Locate the cell with the specified text and output its [x, y] center coordinate. 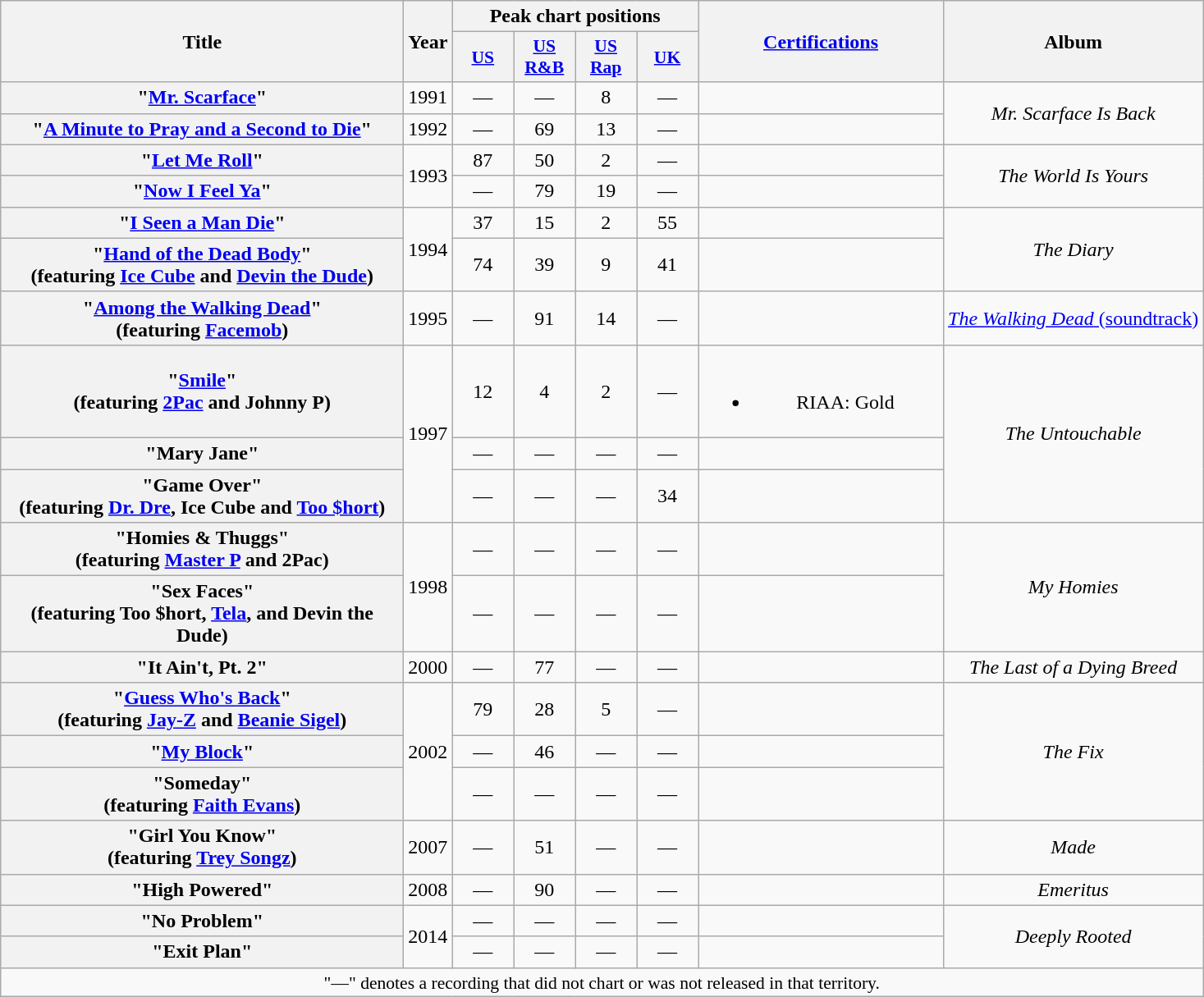
"It Ain't, Pt. 2" [202, 667]
"Let Me Roll" [202, 160]
"Mr. Scarface" [202, 98]
"Exit Plan" [202, 952]
"Sex Faces"(featuring Too $hort, Tela, and Devin the Dude) [202, 614]
Emeritus [1074, 890]
51 [545, 847]
USRap [606, 57]
"Among the Walking Dead"(featuring Facemob) [202, 318]
87 [483, 160]
Title [202, 41]
The Fix [1074, 752]
1995 [428, 318]
46 [545, 752]
2008 [428, 890]
Mr. Scarface Is Back [1074, 113]
4 [545, 391]
50 [545, 160]
1993 [428, 176]
41 [668, 264]
UK [668, 57]
2000 [428, 667]
1998 [428, 588]
The Diary [1074, 249]
1997 [428, 433]
Made [1074, 847]
69 [545, 129]
14 [606, 318]
Album [1074, 41]
9 [606, 264]
1992 [428, 129]
The Walking Dead (soundtrack) [1074, 318]
"Mary Jane" [202, 453]
The Last of a Dying Breed [1074, 667]
"Someday" (featuring Faith Evans) [202, 794]
2002 [428, 752]
RIAA: Gold [821, 391]
"Smile"(featuring 2Pac and Johnny P) [202, 391]
Deeply Rooted [1074, 936]
US [483, 57]
USR&B [545, 57]
My Homies [1074, 588]
"—" denotes a recording that did not chart or was not released in that territory. [602, 982]
2014 [428, 936]
90 [545, 890]
5 [606, 709]
"Now I Feel Ya" [202, 191]
12 [483, 391]
"Hand of the Dead Body"(featuring Ice Cube and Devin the Dude) [202, 264]
"Game Over"(featuring Dr. Dre, Ice Cube and Too $hort) [202, 496]
77 [545, 667]
"Girl You Know"(featuring Trey Songz) [202, 847]
Peak chart positions [575, 16]
"My Block" [202, 752]
37 [483, 222]
28 [545, 709]
13 [606, 129]
The World Is Yours [1074, 176]
15 [545, 222]
39 [545, 264]
34 [668, 496]
"Guess Who's Back"(featuring Jay-Z and Beanie Sigel) [202, 709]
2007 [428, 847]
"A Minute to Pray and a Second to Die" [202, 129]
1994 [428, 249]
The Untouchable [1074, 433]
"Homies & Thuggs"(featuring Master P and 2Pac) [202, 550]
8 [606, 98]
55 [668, 222]
"I Seen a Man Die" [202, 222]
Certifications [821, 41]
91 [545, 318]
"High Powered" [202, 890]
"No Problem" [202, 921]
1991 [428, 98]
19 [606, 191]
74 [483, 264]
Year [428, 41]
